For the text-containing cell, return its midpoint in [X, Y] coordinate format. 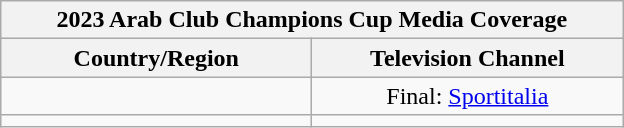
Television Channel [468, 58]
2023 Arab Club Champions Cup Media Coverage [312, 20]
Final: Sportitalia [468, 96]
Country/Region [156, 58]
